Provide the (x, y) coordinate of the cell's center where the given text is located.  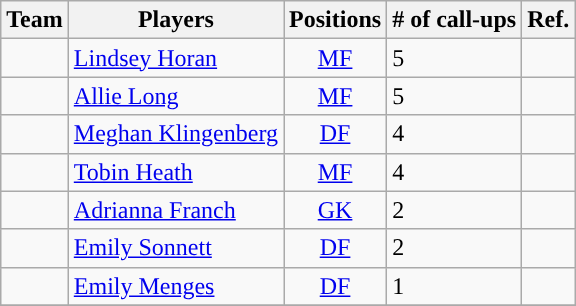
Players (176, 20)
Tobin Heath (176, 172)
GK (336, 210)
Positions (336, 20)
1 (454, 286)
Adrianna Franch (176, 210)
Emily Sonnett (176, 248)
Meghan Klingenberg (176, 134)
Lindsey Horan (176, 58)
# of call-ups (454, 20)
Team (35, 20)
Allie Long (176, 96)
Emily Menges (176, 286)
Ref. (548, 20)
